Return the (x, y) coordinate for the center point of the cell that contains the specified text.  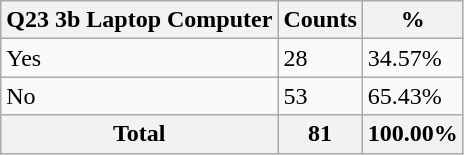
65.43% (412, 96)
Total (140, 134)
81 (320, 134)
Yes (140, 58)
34.57% (412, 58)
28 (320, 58)
Q23 3b Laptop Computer (140, 20)
No (140, 96)
53 (320, 96)
100.00% (412, 134)
% (412, 20)
Counts (320, 20)
